Locate the cell with the specified text and output its (X, Y) center coordinate. 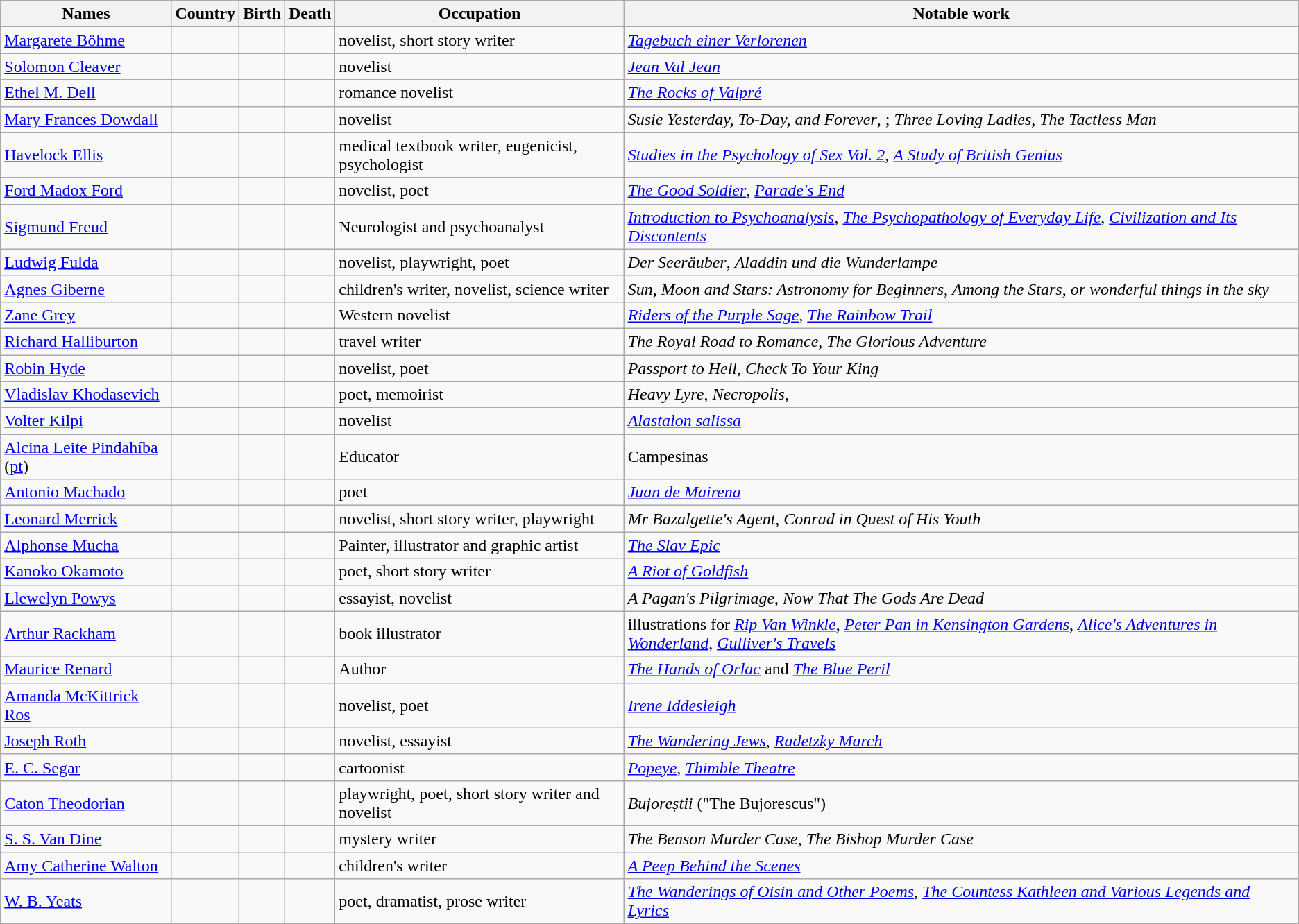
Ludwig Fulda (86, 262)
S. S. Van Dine (86, 839)
Joseph Roth (86, 741)
poet, short story writer (479, 572)
novelist, short story writer, playwright (479, 519)
The Wanderings of Oisin and Other Poems, The Countess Kathleen and Various Legends and Lyrics (961, 902)
Educator (479, 456)
Mr Bazalgette's Agent, Conrad in Quest of His Youth (961, 519)
Amy Catherine Walton (86, 865)
Bujoreștii ("The Bujorescus") (961, 803)
Alphonse Mucha (86, 545)
The Slav Epic (961, 545)
Maurice Renard (86, 669)
E. C. Segar (86, 767)
Heavy Lyre, Necropolis, (961, 395)
Ford Madox Ford (86, 191)
W. B. Yeats (86, 902)
playwright, poet, short story writer and novelist (479, 803)
Agnes Giberne (86, 289)
Passport to Hell, Check To Your King (961, 368)
The Royal Road to Romance, The Glorious Adventure (961, 341)
Antonio Machado (86, 493)
cartoonist (479, 767)
Solomon Cleaver (86, 67)
Tagebuch einer Verlorenen (961, 40)
essayist, novelist (479, 598)
The Good Soldier, Parade's End (961, 191)
The Wandering Jews, Radetzky March (961, 741)
Vladislav Khodasevich (86, 395)
Mary Frances Dowdall (86, 119)
poet, memoirist (479, 395)
Leonard Merrick (86, 519)
Der Seeräuber, Aladdin und die Wunderlampe (961, 262)
travel writer (479, 341)
Painter, illustrator and graphic artist (479, 545)
Western novelist (479, 315)
medical textbook writer, eugenicist, psychologist (479, 155)
Robin Hyde (86, 368)
A Pagan's Pilgrimage, Now That The Gods Are Dead (961, 598)
children's writer (479, 865)
Birth (262, 14)
Amanda McKittrick Ros (86, 705)
Havelock Ellis (86, 155)
The Hands of Orlac and The Blue Peril (961, 669)
Llewelyn Powys (86, 598)
Ethel M. Dell (86, 93)
Names (86, 14)
novelist, short story writer (479, 40)
Introduction to Psychoanalysis, The Psychopathology of Everyday Life, Civilization and Its Discontents (961, 226)
The Benson Murder Case, The Bishop Murder Case (961, 839)
Zane Grey (86, 315)
mystery writer (479, 839)
children's writer, novelist, science writer (479, 289)
Richard Halliburton (86, 341)
novelist, essayist (479, 741)
poet, dramatist, prose writer (479, 902)
Neurologist and psychoanalyst (479, 226)
A Peep Behind the Scenes (961, 865)
Caton Theodorian (86, 803)
Sigmund Freud (86, 226)
illustrations for Rip Van Winkle, Peter Pan in Kensington Gardens, Alice's Adventures in Wonderland, Gulliver's Travels (961, 634)
Irene Iddesleigh (961, 705)
Author (479, 669)
Studies in the Psychology of Sex Vol. 2, A Study of British Genius (961, 155)
book illustrator (479, 634)
Jean Val Jean (961, 67)
romance novelist (479, 93)
Campesinas (961, 456)
Margarete Böhme (86, 40)
Kanoko Okamoto (86, 572)
poet (479, 493)
The Rocks of Valpré (961, 93)
Death (309, 14)
Alcina Leite Pindahíba (pt) (86, 456)
Occupation (479, 14)
novelist, playwright, poet (479, 262)
A Riot of Goldfish (961, 572)
Popeye, Thimble Theatre (961, 767)
Country (205, 14)
Juan de Mairena (961, 493)
Riders of the Purple Sage, The Rainbow Trail (961, 315)
Notable work (961, 14)
Susie Yesterday, To-Day, and Forever, ; Three Loving Ladies, The Tactless Man (961, 119)
Volter Kilpi (86, 421)
Arthur Rackham (86, 634)
Alastalon salissa (961, 421)
Sun, Moon and Stars: Astronomy for Beginners, Among the Stars, or wonderful things in the sky (961, 289)
